Scan for the cell matching the given text and deliver its [X, Y] coordinate at center. 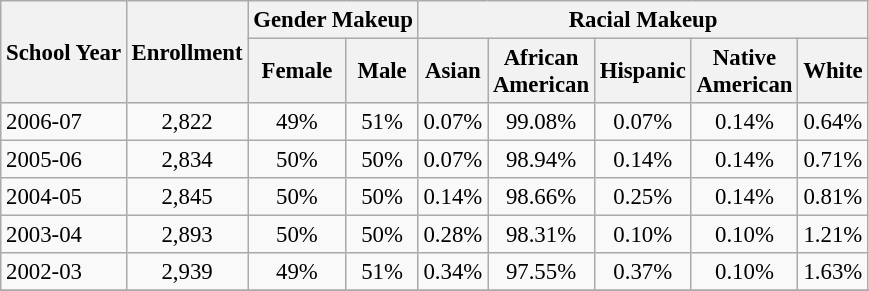
2004-05 [64, 197]
51% [382, 122]
0.81% [833, 197]
2,845 [187, 197]
49% [297, 122]
2005-06 [64, 160]
2,893 [187, 235]
1.21% [833, 235]
2,834 [187, 160]
98.31% [542, 235]
Racial Makeup [643, 20]
0.25% [642, 197]
Female [297, 72]
0.64% [833, 122]
2,822 [187, 122]
2003-04 [64, 235]
School Year [64, 52]
0.28% [452, 235]
African American [542, 72]
White [833, 72]
Male [382, 72]
Asian [452, 72]
2006-07 [64, 122]
0.71% [833, 160]
Gender Makeup [333, 20]
Native American [744, 72]
Enrollment [187, 52]
99.08% [542, 122]
Hispanic [642, 72]
98.66% [542, 197]
98.94% [542, 160]
